Return the [X, Y] coordinate for the center point of the cell that contains the specified text.  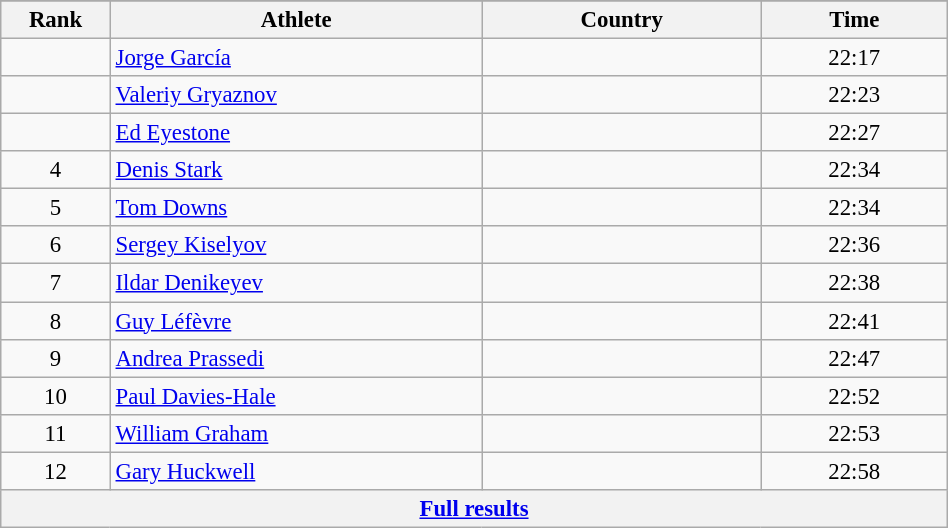
4 [56, 170]
22:17 [854, 58]
22:47 [854, 358]
12 [56, 471]
Valeriy Gryaznov [296, 95]
Full results [474, 509]
Denis Stark [296, 170]
Time [854, 20]
8 [56, 321]
22:36 [854, 245]
Andrea Prassedi [296, 358]
9 [56, 358]
William Graham [296, 433]
22:27 [854, 133]
22:53 [854, 433]
Ildar Denikeyev [296, 283]
5 [56, 208]
22:58 [854, 471]
Ed Eyestone [296, 133]
10 [56, 396]
22:52 [854, 396]
22:23 [854, 95]
Tom Downs [296, 208]
22:41 [854, 321]
Gary Huckwell [296, 471]
Jorge García [296, 58]
Athlete [296, 20]
Paul Davies-Hale [296, 396]
22:38 [854, 283]
Rank [56, 20]
Country [622, 20]
Guy Léfèvre [296, 321]
6 [56, 245]
Sergey Kiselyov [296, 245]
11 [56, 433]
7 [56, 283]
